From the cell containing the given text, extract its center point as [x, y] coordinate. 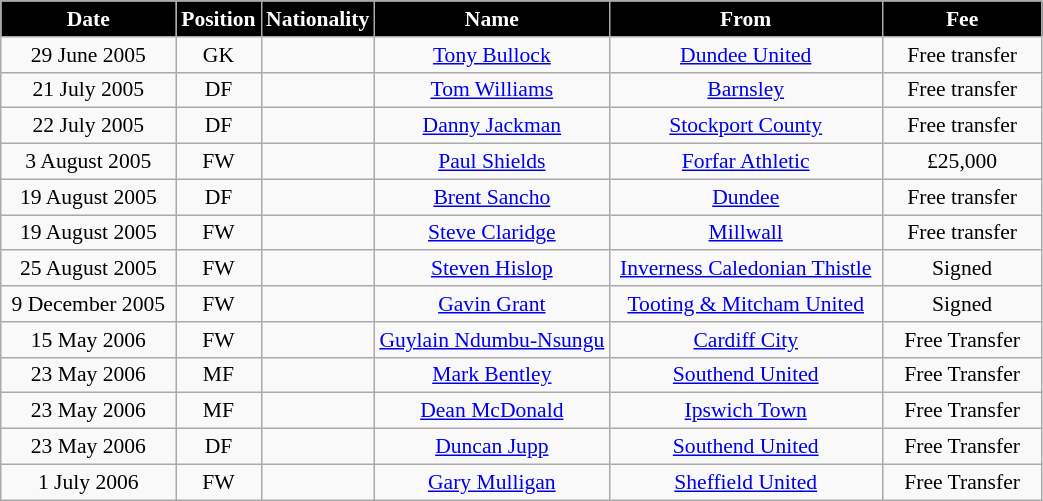
Mark Bentley [492, 375]
Paul Shields [492, 162]
Barnsley [746, 90]
Tom Williams [492, 90]
1 July 2006 [88, 482]
3 August 2005 [88, 162]
Gary Mulligan [492, 482]
GK [218, 55]
Nationality [318, 19]
29 June 2005 [88, 55]
Tooting & Mitcham United [746, 304]
15 May 2006 [88, 340]
Guylain Ndumbu-Nsungu [492, 340]
£25,000 [962, 162]
Cardiff City [746, 340]
Fee [962, 19]
Gavin Grant [492, 304]
Dundee United [746, 55]
Duncan Jupp [492, 447]
Dundee [746, 197]
Forfar Athletic [746, 162]
22 July 2005 [88, 126]
Millwall [746, 233]
Name [492, 19]
Ipswich Town [746, 411]
21 July 2005 [88, 90]
From [746, 19]
9 December 2005 [88, 304]
Position [218, 19]
Stockport County [746, 126]
Steven Hislop [492, 269]
Steve Claridge [492, 233]
Dean McDonald [492, 411]
Date [88, 19]
Tony Bullock [492, 55]
Sheffield United [746, 482]
Brent Sancho [492, 197]
25 August 2005 [88, 269]
Danny Jackman [492, 126]
Inverness Caledonian Thistle [746, 269]
